Capture the cell that displays the provided text and extract its [X, Y] central coordinate. 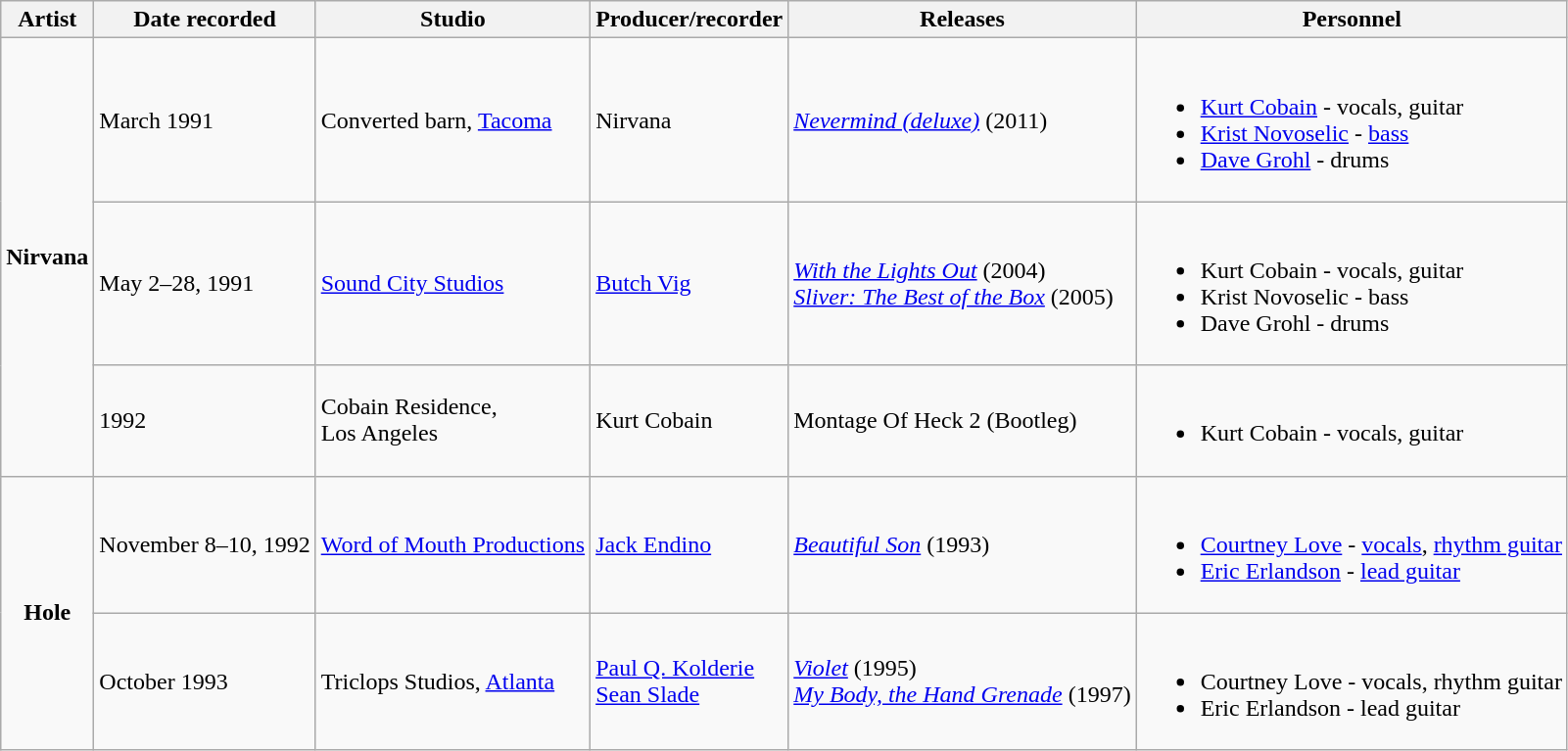
Paul Q. KolderieSean Slade [689, 681]
May 2–28, 1991 [205, 284]
Sound City Studios [452, 284]
October 1993 [205, 681]
Montage Of Heck 2 (Bootleg) [962, 421]
Nevermind (deluxe) (2011) [962, 119]
Personnel [1352, 20]
November 8–10, 1992 [205, 544]
Violet (1995)My Body, the Hand Grenade (1997) [962, 681]
Word of Mouth Productions [452, 544]
Kurt Cobain - vocals, guitar [1352, 421]
Kurt Cobain [689, 421]
1992 [205, 421]
Hole [47, 613]
Producer/recorder [689, 20]
With the Lights Out (2004)Sliver: The Best of the Box (2005) [962, 284]
Studio [452, 20]
Date recorded [205, 20]
Cobain Residence,Los Angeles [452, 421]
Artist [47, 20]
Jack Endino [689, 544]
Releases [962, 20]
Converted barn, Tacoma [452, 119]
Beautiful Son (1993) [962, 544]
Butch Vig [689, 284]
March 1991 [205, 119]
Triclops Studios, Atlanta [452, 681]
